Find where the given text appears and provide that cell's center as (X, Y) coordinate. 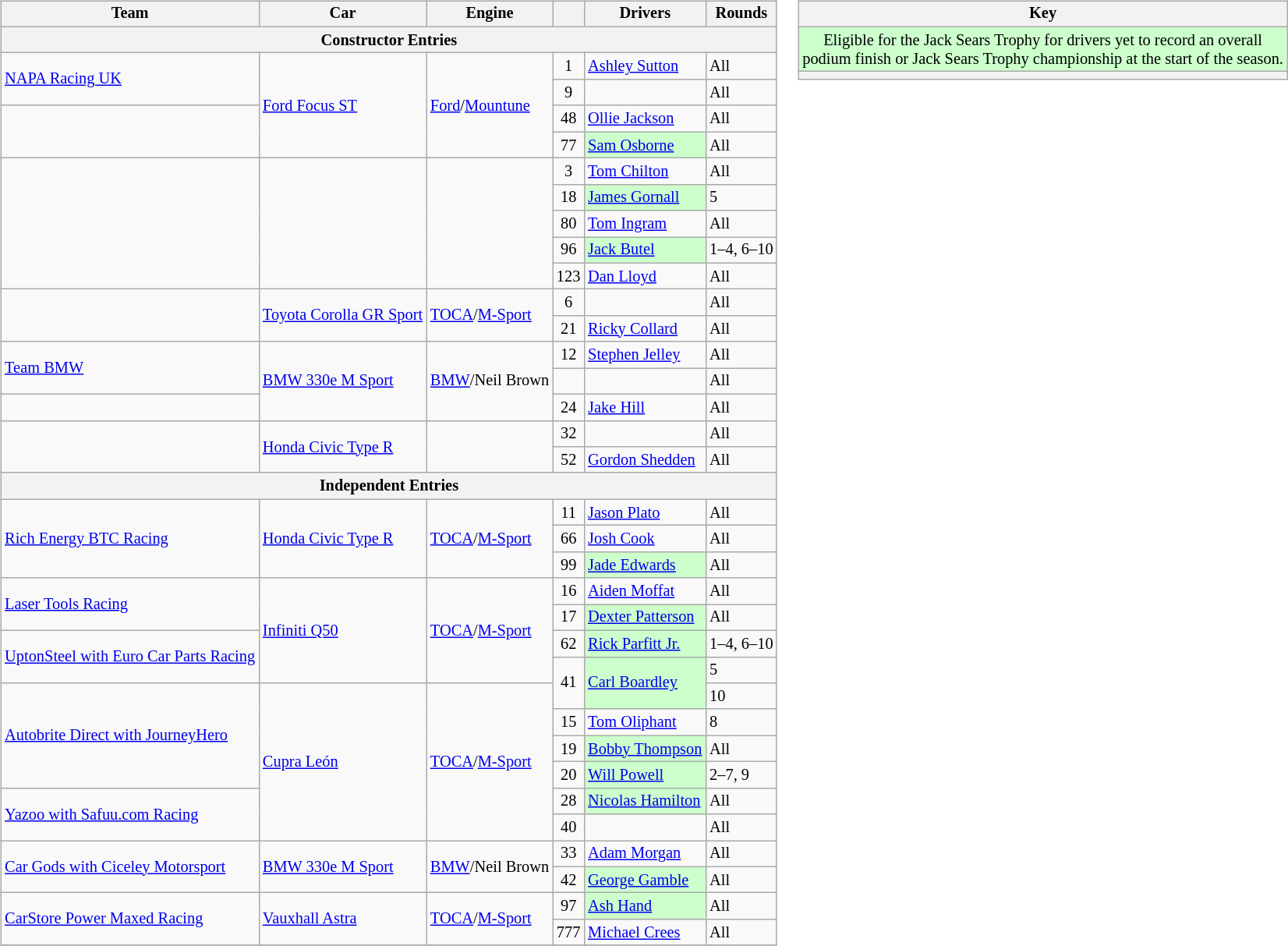
Tom Chilton (645, 172)
Stephen Jelley (645, 355)
Nicolas Hamilton (645, 801)
52 (568, 460)
Jason Plato (645, 512)
UptonSteel with Euro Car Parts Racing (129, 657)
James Gornall (645, 197)
NAPA Racing UK (129, 80)
Drivers (645, 14)
11 (568, 512)
32 (568, 434)
15 (568, 722)
Ashley Sutton (645, 66)
Eligible for the Jack Sears Trophy for drivers yet to record an overall podium finish or Jack Sears Trophy championship at the start of the season. (1042, 49)
62 (568, 643)
21 (568, 329)
Michael Crees (645, 933)
CarStore Power Maxed Racing (129, 919)
40 (568, 827)
Team (129, 14)
Car (343, 14)
48 (568, 119)
George Gamble (645, 880)
Independent Entries (388, 486)
Constructor Entries (388, 40)
Rich Energy BTC Racing (129, 538)
Rick Parfitt Jr. (645, 643)
Tom Ingram (645, 224)
Ollie Jackson (645, 119)
Key (1042, 14)
18 (568, 197)
19 (568, 749)
80 (568, 224)
Car Gods with Ciceley Motorsport (129, 867)
Jade Edwards (645, 565)
3 (568, 172)
Yazoo with Safuu.com Racing (129, 814)
24 (568, 407)
42 (568, 880)
2–7, 9 (741, 775)
17 (568, 618)
Josh Cook (645, 539)
20 (568, 775)
41 (568, 683)
Engine (490, 14)
10 (741, 696)
Dexter Patterson (645, 618)
Infiniti Q50 (343, 630)
777 (568, 933)
16 (568, 591)
Ricky Collard (645, 329)
Vauxhall Astra (343, 919)
Team BMW (129, 368)
77 (568, 145)
8 (741, 722)
6 (568, 303)
Aiden Moffat (645, 591)
Toyota Corolla GR Sport (343, 315)
123 (568, 276)
Ford/Mountune (490, 106)
Will Powell (645, 775)
33 (568, 854)
Rounds (741, 14)
Carl Boardley (645, 683)
Jack Butel (645, 250)
Sam Osborne (645, 145)
Ash Hand (645, 906)
1 (568, 66)
97 (568, 906)
12 (568, 355)
Tom Oliphant (645, 722)
99 (568, 565)
9 (568, 93)
Dan Lloyd (645, 276)
96 (568, 250)
Gordon Shedden (645, 460)
Jake Hill (645, 407)
Bobby Thompson (645, 749)
Autobrite Direct with JourneyHero (129, 736)
Adam Morgan (645, 854)
66 (568, 539)
Cupra León (343, 762)
28 (568, 801)
Ford Focus ST (343, 106)
Laser Tools Racing (129, 604)
